From the cell containing the given text, extract its center point as [x, y] coordinate. 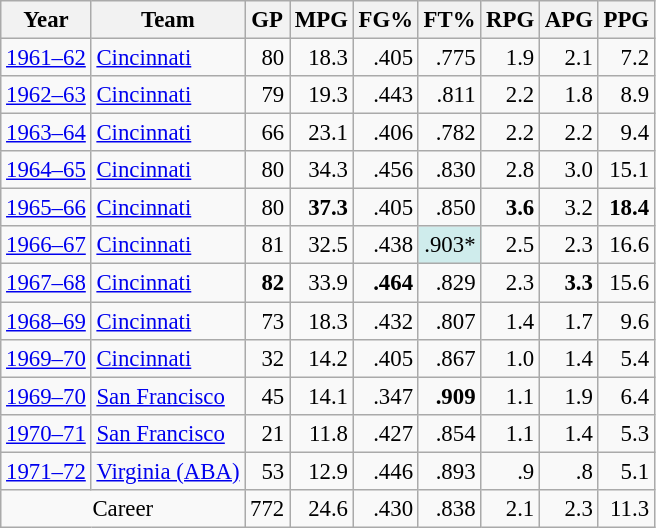
5.3 [626, 433]
81 [268, 245]
Year [46, 20]
.775 [450, 58]
.430 [386, 509]
19.3 [322, 95]
1961–62 [46, 58]
Virginia (ABA) [168, 471]
1970–71 [46, 433]
.903* [450, 245]
1964–65 [46, 170]
32 [268, 358]
1965–66 [46, 208]
1967–68 [46, 283]
1.7 [570, 321]
.432 [386, 321]
8.9 [626, 95]
82 [268, 283]
53 [268, 471]
GP [268, 20]
.893 [450, 471]
.347 [386, 396]
RPG [510, 20]
1963–64 [46, 133]
37.3 [322, 208]
.807 [450, 321]
21 [268, 433]
73 [268, 321]
FG% [386, 20]
2.8 [510, 170]
.850 [450, 208]
23.1 [322, 133]
.406 [386, 133]
5.4 [626, 358]
.838 [450, 509]
APG [570, 20]
.811 [450, 95]
34.3 [322, 170]
3.3 [570, 283]
.829 [450, 283]
16.6 [626, 245]
11.8 [322, 433]
15.1 [626, 170]
772 [268, 509]
9.6 [626, 321]
2.5 [510, 245]
.438 [386, 245]
.830 [450, 170]
14.2 [322, 358]
7.2 [626, 58]
3.0 [570, 170]
24.6 [322, 509]
.443 [386, 95]
14.1 [322, 396]
12.9 [322, 471]
.456 [386, 170]
3.2 [570, 208]
1.8 [570, 95]
.9 [510, 471]
PPG [626, 20]
3.6 [510, 208]
.909 [450, 396]
MPG [322, 20]
18.4 [626, 208]
1971–72 [46, 471]
1966–67 [46, 245]
5.1 [626, 471]
.854 [450, 433]
Team [168, 20]
Career [123, 509]
79 [268, 95]
1968–69 [46, 321]
6.4 [626, 396]
32.5 [322, 245]
1962–63 [46, 95]
33.9 [322, 283]
.867 [450, 358]
9.4 [626, 133]
.464 [386, 283]
66 [268, 133]
FT% [450, 20]
45 [268, 396]
15.6 [626, 283]
.446 [386, 471]
.782 [450, 133]
.427 [386, 433]
11.3 [626, 509]
.8 [570, 471]
1.0 [510, 358]
